Locate the cell with the specified text and output its (X, Y) center coordinate. 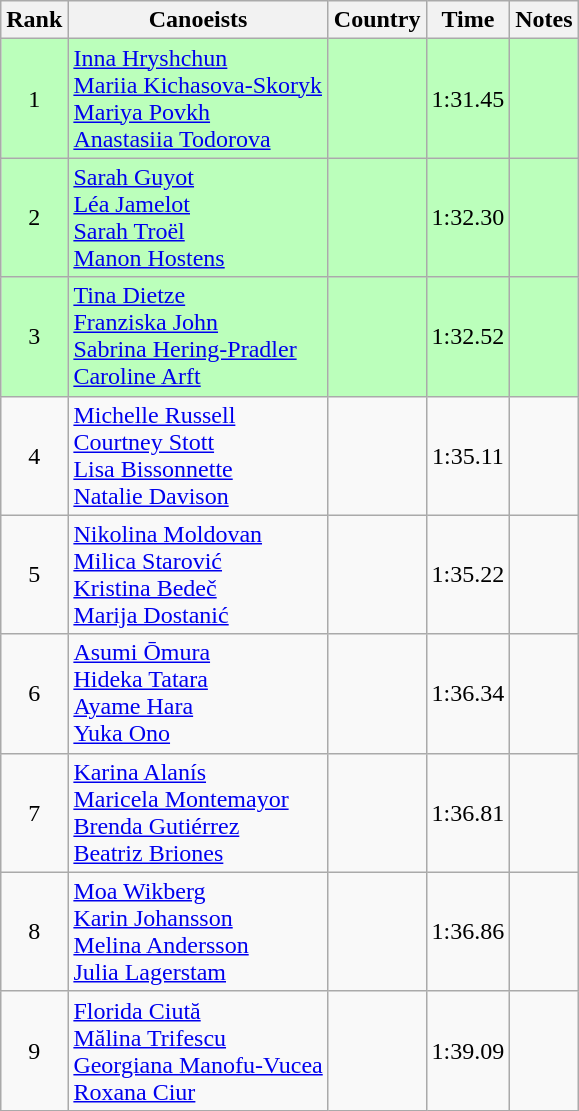
1:36.81 (468, 812)
4 (34, 456)
Notes (544, 20)
5 (34, 574)
1:35.22 (468, 574)
Michelle RussellCourtney StottLisa BissonnetteNatalie Davison (198, 456)
2 (34, 218)
1:36.34 (468, 694)
Tina DietzeFranziska JohnSabrina Hering-PradlerCaroline Arft (198, 336)
Asumi ŌmuraHideka TataraAyame HaraYuka Ono (198, 694)
Canoeists (198, 20)
1:32.52 (468, 336)
9 (34, 1050)
Time (468, 20)
8 (34, 932)
1 (34, 98)
1:39.09 (468, 1050)
1:31.45 (468, 98)
Florida CiutăMălina TrifescuGeorgiana Manofu-VuceaRoxana Ciur (198, 1050)
7 (34, 812)
Sarah GuyotLéa JamelotSarah TroëlManon Hostens (198, 218)
6 (34, 694)
1:36.86 (468, 932)
Inna HryshchunMariia Kichasova-SkorykMariya PovkhAnastasiia Todorova (198, 98)
Moa WikbergKarin JohanssonMelina AnderssonJulia Lagerstam (198, 932)
3 (34, 336)
1:32.30 (468, 218)
Country (377, 20)
Karina AlanísMaricela MontemayorBrenda GutiérrezBeatriz Briones (198, 812)
Rank (34, 20)
1:35.11 (468, 456)
Nikolina MoldovanMilica StarovićKristina BedečMarija Dostanić (198, 574)
